Pinpoint the cell where the given text exists, returning its (X, Y) midpoint coordinate. 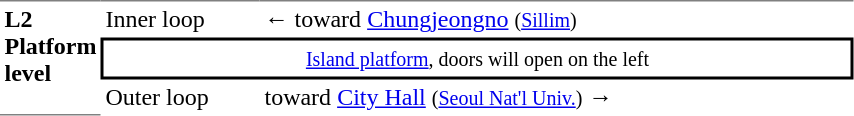
← toward Chungjeongno (Sillim) (557, 19)
Island platform, doors will open on the left (478, 59)
L2Platform level (50, 58)
Inner loop (180, 19)
Outer loop (180, 98)
toward City Hall (Seoul Nat'l Univ.) → (557, 98)
